Extract the (x, y) coordinate from the center of the cell holding the provided text.  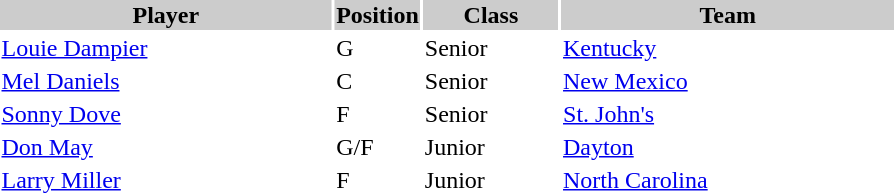
C (378, 81)
Junior (490, 147)
G (378, 48)
Louie Dampier (166, 48)
Position (378, 15)
Don May (166, 147)
G/F (378, 147)
Sonny Dove (166, 114)
New Mexico (728, 81)
F (378, 114)
Class (490, 15)
Dayton (728, 147)
Team (728, 15)
Mel Daniels (166, 81)
St. John's (728, 114)
Kentucky (728, 48)
Player (166, 15)
